From the cell containing the given text, extract its center point as (x, y) coordinate. 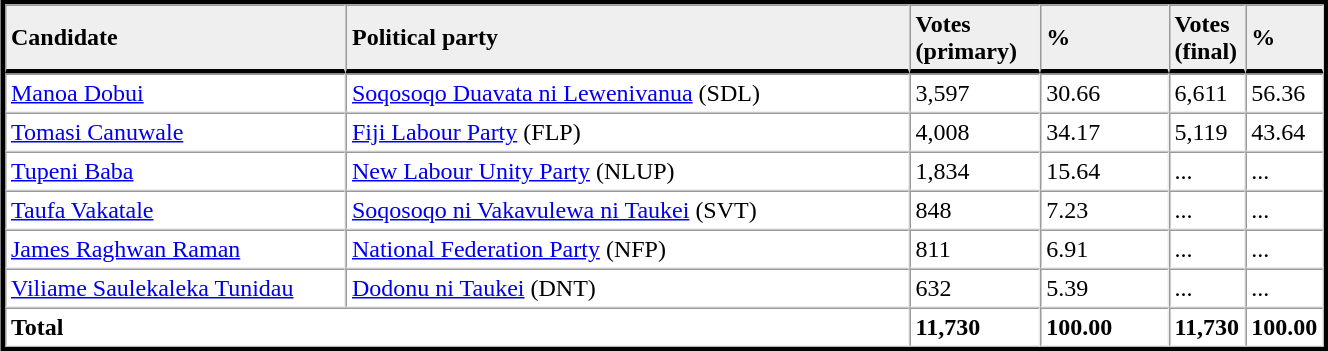
Soqosoqo Duavata ni Lewenivanua (SDL) (628, 94)
Taufa Vakatale (176, 210)
Political party (628, 38)
811 (976, 250)
New Labour Unity Party (NLUP) (628, 172)
848 (976, 210)
Votes(final) (1206, 38)
Soqosoqo ni Vakavulewa ni Taukei (SVT) (628, 210)
30.66 (1104, 94)
56.36 (1284, 94)
Tomasi Canuwale (176, 132)
5,119 (1206, 132)
Fiji Labour Party (FLP) (628, 132)
34.17 (1104, 132)
Tupeni Baba (176, 172)
1,834 (976, 172)
3,597 (976, 94)
6,611 (1206, 94)
5.39 (1104, 288)
7.23 (1104, 210)
Votes(primary) (976, 38)
4,008 (976, 132)
6.91 (1104, 250)
43.64 (1284, 132)
Manoa Dobui (176, 94)
Dodonu ni Taukei (DNT) (628, 288)
632 (976, 288)
James Raghwan Raman (176, 250)
Total (458, 328)
National Federation Party (NFP) (628, 250)
15.64 (1104, 172)
Viliame Saulekaleka Tunidau (176, 288)
Candidate (176, 38)
